Detect which cell encompasses the target text, then output its (x, y) center coordinate. 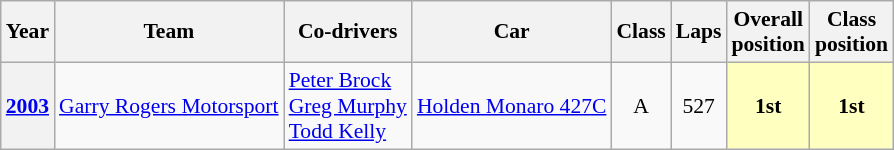
Co-drivers (348, 32)
Overallposition (768, 32)
2003 (28, 106)
Garry Rogers Motorsport (169, 106)
Class (640, 32)
Laps (699, 32)
Holden Monaro 427C (512, 106)
Year (28, 32)
527 (699, 106)
Team (169, 32)
A (640, 106)
Peter Brock Greg Murphy Todd Kelly (348, 106)
Classposition (852, 32)
Car (512, 32)
